Output the [x, y] coordinate of the center of the cell containing the given text.  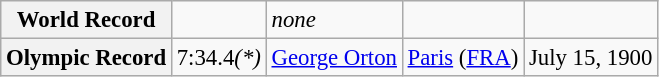
Olympic Record [86, 58]
July 15, 1900 [591, 58]
George Orton [334, 58]
Paris (FRA) [462, 58]
World Record [86, 20]
7:34.4(*) [218, 58]
none [334, 20]
